Scan for the cell matching the given text and deliver its (X, Y) coordinate at center. 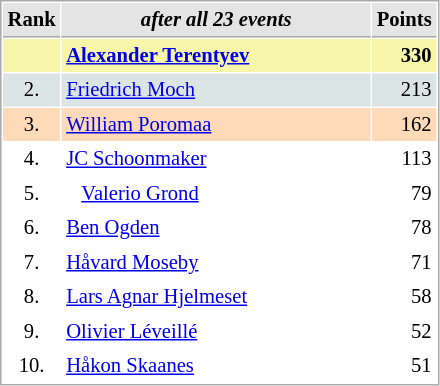
5. (32, 194)
Alexander Terentyev (216, 56)
Olivier Léveillé (216, 332)
78 (404, 228)
51 (404, 366)
Ben Ogden (216, 228)
58 (404, 296)
71 (404, 262)
9. (32, 332)
213 (404, 90)
52 (404, 332)
10. (32, 366)
162 (404, 124)
330 (404, 56)
2. (32, 90)
Rank (32, 20)
6. (32, 228)
Points (404, 20)
Lars Agnar Hjelmeset (216, 296)
7. (32, 262)
William Poromaa (216, 124)
79 (404, 194)
3. (32, 124)
Håkon Skaanes (216, 366)
8. (32, 296)
JC Schoonmaker (216, 158)
Valerio Grond (216, 194)
4. (32, 158)
Friedrich Moch (216, 90)
Håvard Moseby (216, 262)
113 (404, 158)
after all 23 events (216, 20)
